Pinpoint the cell where the given text exists, returning its (X, Y) midpoint coordinate. 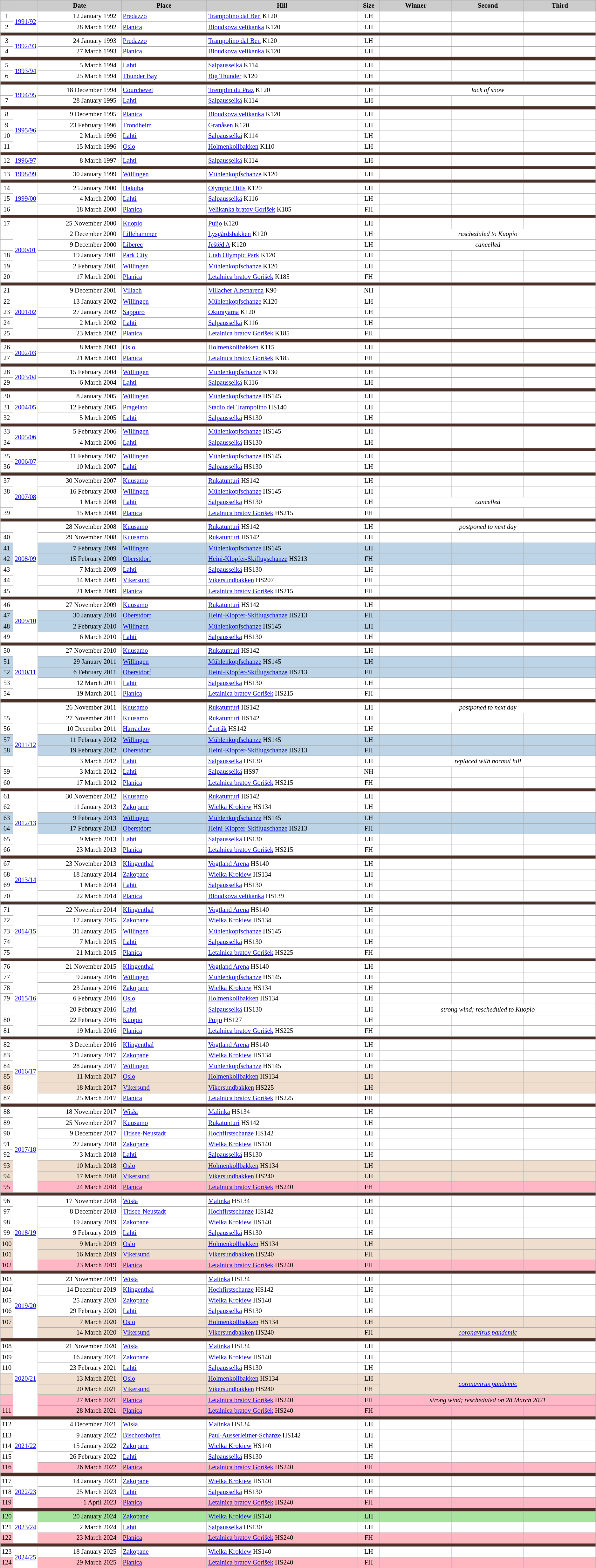
2 February 2010 (79, 626)
4 (7, 51)
1 April 2023 (79, 1503)
14 December 2019 (79, 1290)
Holmenkollbakken K115 (282, 347)
27 November 2011 (79, 718)
114 (7, 1446)
18 March 2000 (79, 209)
9 (7, 125)
11 February 2007 (79, 456)
29 January 2011 (79, 662)
123 (7, 1552)
75 (7, 952)
Park City (164, 255)
21 March 2015 (79, 952)
2005/06 (25, 437)
26 March 2022 (79, 1467)
104 (7, 1290)
Vikersundbakken HS225 (282, 1087)
37 (7, 481)
8 January 2005 (79, 396)
Villacher Alpenarena K90 (282, 291)
68 (7, 874)
54 (7, 694)
13 (7, 174)
23 February 2021 (79, 1368)
1 March 2008 (79, 502)
55 (7, 718)
1996/97 (25, 160)
22 March 2014 (79, 896)
76 (7, 966)
27 January 2002 (79, 312)
1993/94 (25, 71)
Holmenkollbakken K110 (282, 146)
11 February 2012 (79, 740)
82 (7, 1045)
53 (7, 683)
25 March 1994 (79, 76)
64 (7, 829)
30 November 2012 (79, 796)
119 (7, 1503)
52 (7, 672)
11 January 2013 (79, 807)
Date (79, 5)
16 March 2019 (79, 1255)
9 December 2017 (79, 1134)
69 (7, 885)
20 (7, 277)
30 (7, 396)
23 January 2016 (79, 988)
9 December 1995 (79, 114)
109 (7, 1357)
78 (7, 988)
43 (7, 569)
4 March 2006 (79, 442)
Olympic Hills K120 (282, 188)
21 (7, 291)
79 (7, 999)
23 March 2002 (79, 333)
8 December 2018 (79, 1212)
67 (7, 864)
12 (7, 160)
19 February 2012 (79, 750)
Place (164, 5)
91 (7, 1144)
44 (7, 580)
15 February 2004 (79, 372)
19 March 2011 (79, 694)
86 (7, 1087)
66 (7, 850)
56 (7, 729)
13 March 2021 (79, 1379)
31 January 2015 (79, 931)
28 (7, 372)
21 March 2003 (79, 358)
27 November 2010 (79, 651)
121 (7, 1527)
10 March 2007 (79, 467)
2024/25 (25, 1557)
17 March 2018 (79, 1176)
20 January 2024 (79, 1517)
15 February 2009 (79, 559)
24 (7, 323)
59 (7, 772)
Pragelato (164, 407)
9 February 2013 (79, 818)
19 January 2019 (79, 1222)
Thunder Bay (164, 76)
1998/99 (25, 174)
29 February 2020 (79, 1311)
51 (7, 662)
31 (7, 407)
108 (7, 1346)
71 (7, 910)
23 March 2019 (79, 1265)
18 January 2014 (79, 874)
80 (7, 1020)
30 January 1999 (79, 174)
10 (7, 136)
2020/21 (25, 1378)
63 (7, 818)
47 (7, 616)
115 (7, 1457)
17 March 2012 (79, 783)
29 (7, 383)
21 November 2020 (79, 1346)
5 February 2006 (79, 432)
106 (7, 1311)
62 (7, 807)
36 (7, 467)
lack of snow (488, 90)
113 (7, 1435)
Stadio del Trampolino HS140 (282, 407)
120 (7, 1517)
25 January 2000 (79, 188)
8 (7, 114)
28 March 2021 (79, 1411)
23 March 2024 (79, 1538)
21 January 2017 (79, 1055)
Lysgårdsbakken K120 (282, 234)
41 (7, 548)
9 December 2000 (79, 245)
Lillehammer (164, 234)
2019/20 (25, 1306)
2018/19 (25, 1233)
5 March 1994 (79, 65)
102 (7, 1265)
25 November 2017 (79, 1123)
30 November 2007 (79, 481)
87 (7, 1098)
1 (7, 16)
9 January 2016 (79, 977)
14 March 2020 (79, 1333)
2006/07 (25, 462)
23 March 2013 (79, 850)
23 November 2013 (79, 864)
17 March 2001 (79, 277)
Trondheim (164, 125)
12 February 2005 (79, 407)
33 (7, 432)
22 February 2016 (79, 1020)
1 March 2014 (79, 885)
Second (488, 5)
17 (7, 223)
Čerťák HS142 (282, 729)
13 January 2002 (79, 301)
18 March 2017 (79, 1087)
22 (7, 301)
2008/09 (25, 559)
57 (7, 740)
3 March 2018 (79, 1155)
9 December 2001 (79, 291)
12 March 2011 (79, 683)
19 March 2016 (79, 1031)
Big Thunder K120 (282, 76)
23 (7, 312)
58 (7, 750)
29 March 2025 (79, 1562)
strong wind; rescheduled to Kuopio (488, 1009)
Third (560, 5)
99 (7, 1233)
2010/11 (25, 672)
Vikersundbakken HS207 (282, 580)
2 March 2002 (79, 323)
22 November 2014 (79, 910)
45 (7, 591)
2017/18 (25, 1149)
Winner (416, 5)
2001/02 (25, 312)
2011/12 (25, 745)
1999/00 (25, 199)
3 December 2016 (79, 1045)
2 (7, 27)
18 December 1994 (79, 90)
16 January 2021 (79, 1357)
2016/17 (25, 1071)
rescheduled to Kuopio (488, 234)
26 (7, 347)
2 March 1996 (79, 136)
Granåsen K120 (282, 125)
Puijo HS127 (282, 1020)
89 (7, 1123)
5 (7, 65)
60 (7, 783)
38 (7, 491)
1994/95 (25, 95)
1991/92 (25, 22)
11 March 2017 (79, 1077)
2022/23 (25, 1492)
17 February 2013 (79, 829)
26 November 2011 (79, 708)
111 (7, 1411)
2007/08 (25, 497)
30 January 2010 (79, 616)
7 March 2020 (79, 1322)
Puijo K120 (282, 223)
10 December 2011 (79, 729)
5 March 2005 (79, 418)
84 (7, 1066)
28 January 1995 (79, 101)
14 January 2023 (79, 1481)
2 December 2000 (79, 234)
2004/05 (25, 407)
101 (7, 1255)
replaced with normal hill (488, 761)
20 February 2016 (79, 1009)
25 March 2023 (79, 1492)
39 (7, 513)
17 November 2018 (79, 1201)
Tremplin du Praz K120 (282, 90)
74 (7, 942)
25 March 2017 (79, 1098)
6 March 2010 (79, 637)
23 February 1996 (79, 125)
4 March 2000 (79, 199)
7 February 2009 (79, 548)
24 March 2018 (79, 1187)
90 (7, 1134)
27 (7, 358)
21 March 2009 (79, 591)
Mühlenkopfschanze K130 (282, 372)
35 (7, 456)
50 (7, 651)
18 November 2017 (79, 1112)
27 March 1993 (79, 51)
19 (7, 266)
Liberec (164, 245)
77 (7, 977)
83 (7, 1055)
96 (7, 1201)
7 March 2015 (79, 942)
6 February 2016 (79, 999)
9 March 2019 (79, 1244)
Villach (164, 291)
26 February 2022 (79, 1457)
49 (7, 637)
27 March 2021 (79, 1400)
19 January 2001 (79, 255)
Hill (282, 5)
Utah Olympic Park K120 (282, 255)
24 January 1993 (79, 41)
12 January 1992 (79, 16)
15 (7, 199)
28 March 1992 (79, 27)
2014/15 (25, 931)
6 March 2004 (79, 383)
1992/93 (25, 46)
34 (7, 442)
23 November 2019 (79, 1279)
73 (7, 931)
Salpausselkä HS97 (282, 772)
72 (7, 920)
27 November 2009 (79, 605)
Sapporo (164, 312)
7 (7, 101)
93 (7, 1166)
2 March 2024 (79, 1527)
17 January 2015 (79, 920)
25 January 2020 (79, 1301)
15 January 2022 (79, 1446)
Velikanka bratov Gorišek K185 (282, 209)
2012/13 (25, 823)
117 (7, 1481)
65 (7, 839)
2021/22 (25, 1446)
2013/14 (25, 880)
6 February 2011 (79, 672)
15 March 1996 (79, 146)
8 March 2003 (79, 347)
98 (7, 1222)
85 (7, 1077)
40 (7, 537)
1995/96 (25, 130)
94 (7, 1176)
18 (7, 255)
2009/10 (25, 621)
9 March 2013 (79, 839)
107 (7, 1322)
88 (7, 1112)
70 (7, 896)
9 January 2022 (79, 1435)
25 (7, 333)
7 March 2009 (79, 569)
20 March 2021 (79, 1389)
8 March 1997 (79, 160)
81 (7, 1031)
2000/01 (25, 250)
Hakuba (164, 188)
21 November 2015 (79, 966)
25 November 2000 (79, 223)
16 (7, 209)
29 November 2008 (79, 537)
14 March 2009 (79, 580)
105 (7, 1301)
118 (7, 1492)
27 January 2018 (79, 1144)
122 (7, 1538)
Size (369, 5)
116 (7, 1467)
110 (7, 1368)
Ōkurayama K120 (282, 312)
9 February 2019 (79, 1233)
Paul-Ausserleitner-Schanze HS142 (282, 1435)
Bloudkova velikanka HS139 (282, 896)
92 (7, 1155)
11 (7, 146)
42 (7, 559)
14 (7, 188)
46 (7, 605)
97 (7, 1212)
95 (7, 1187)
3 (7, 41)
2003/04 (25, 377)
61 (7, 796)
Bischofshofen (164, 1435)
Courchevel (164, 90)
15 March 2008 (79, 513)
2 February 2001 (79, 266)
2023/24 (25, 1527)
124 (7, 1562)
2002/03 (25, 353)
4 December 2021 (79, 1424)
2015/16 (25, 999)
strong wind; rescheduled on 28 March 2021 (488, 1400)
48 (7, 626)
28 January 2017 (79, 1066)
28 November 2008 (79, 527)
16 February 2008 (79, 491)
Ještěd A K120 (282, 245)
6 (7, 76)
Harrachov (164, 729)
112 (7, 1424)
32 (7, 418)
10 March 2018 (79, 1166)
100 (7, 1244)
103 (7, 1279)
18 January 2025 (79, 1552)
